Determine the (X, Y) coordinate at the center of the cell enclosing the given text.  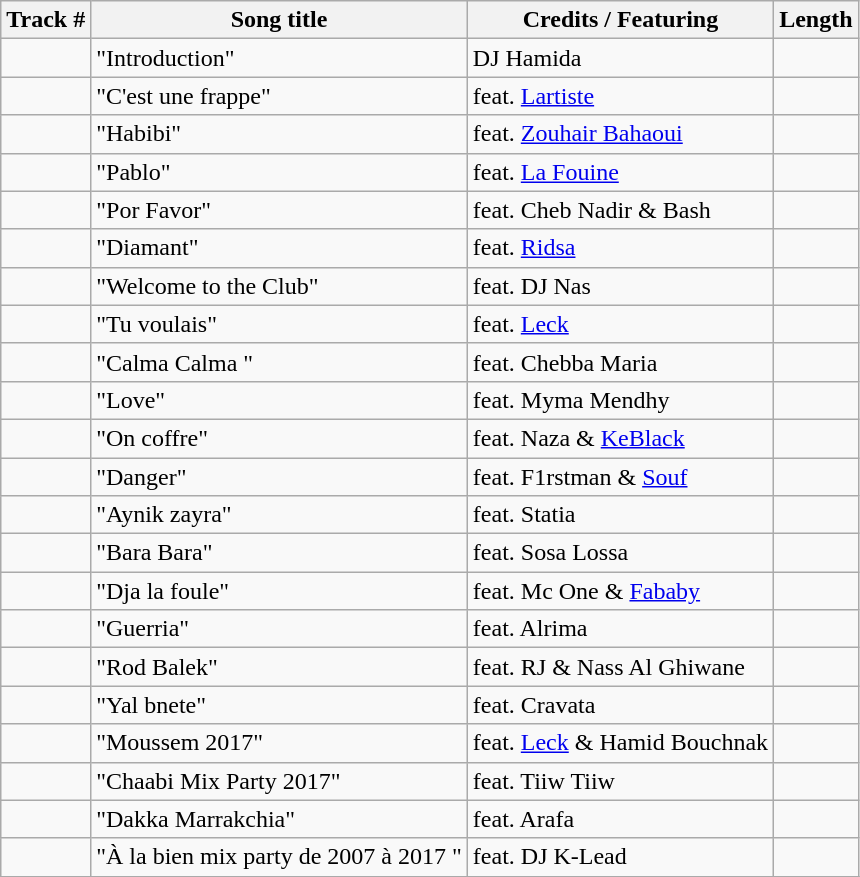
"Bara Bara" (280, 553)
"Calma Calma " (280, 362)
"On coffre" (280, 438)
feat. Zouhair Bahaoui (620, 134)
feat. Lartiste (620, 96)
feat. Chebba Maria (620, 362)
feat. RJ & Nass Al Ghiwane (620, 667)
feat. DJ Nas (620, 286)
"Yal bnete" (280, 705)
feat. Cravata (620, 705)
"Rod Balek" (280, 667)
Credits / Featuring (620, 20)
feat. La Fouine (620, 172)
"Diamant" (280, 248)
"Guerria" (280, 629)
feat. Sosa Lossa (620, 553)
feat. Naza & KeBlack (620, 438)
feat. Alrima (620, 629)
feat. Mc One & Fababy (620, 591)
"Aynik zayra" (280, 515)
feat. Tiiw Tiiw (620, 781)
feat. Ridsa (620, 248)
"Dja la foule" (280, 591)
"Tu voulais" (280, 324)
"Introduction" (280, 58)
feat. F1rstman & Souf (620, 477)
"Habibi" (280, 134)
feat. Myma Mendhy (620, 400)
"Love" (280, 400)
"Danger" (280, 477)
feat. Leck & Hamid Bouchnak (620, 743)
feat. Cheb Nadir & Bash (620, 210)
feat. Statia (620, 515)
feat. Arafa (620, 819)
feat. Leck (620, 324)
DJ Hamida (620, 58)
"À la bien mix party de 2007 à 2017 " (280, 857)
feat. DJ K-Lead (620, 857)
"Dakka Marrakchia" (280, 819)
"Pablo" (280, 172)
"Moussem 2017" (280, 743)
"Por Favor" (280, 210)
"Chaabi Mix Party 2017" (280, 781)
"C'est une frappe" (280, 96)
"Welcome to the Club" (280, 286)
Length (816, 20)
Song title (280, 20)
Track # (46, 20)
